Extract the (x, y) coordinate from the center of the cell holding the provided text.  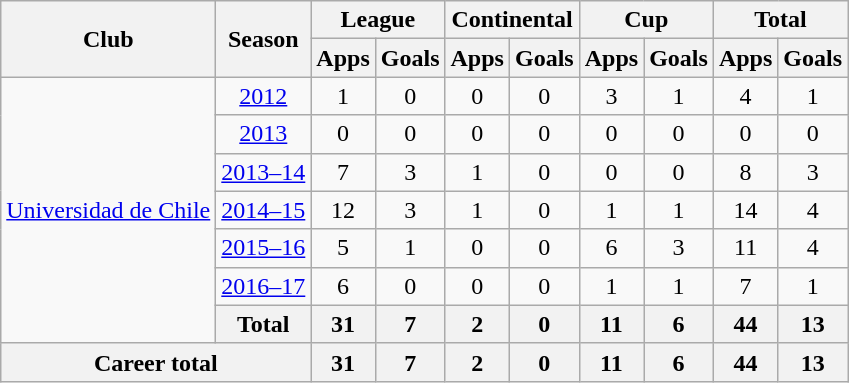
Career total (156, 362)
Club (108, 39)
2013 (264, 134)
Season (264, 39)
2013–14 (264, 172)
12 (343, 210)
5 (343, 248)
2012 (264, 96)
2015–16 (264, 248)
8 (745, 172)
2016–17 (264, 286)
Continental (512, 20)
2014–15 (264, 210)
Universidad de Chile (108, 210)
14 (745, 210)
League (378, 20)
Cup (646, 20)
